Determine the (x, y) coordinate at the center of the cell enclosing the given text.  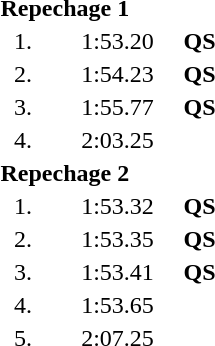
1:54.23 (118, 74)
1:55.77 (118, 107)
1:53.32 (118, 206)
2:03.25 (118, 140)
1:53.35 (118, 239)
1:53.20 (118, 41)
1:53.41 (118, 272)
1:53.65 (118, 305)
